Output the (X, Y) coordinate of the center of the cell containing the given text.  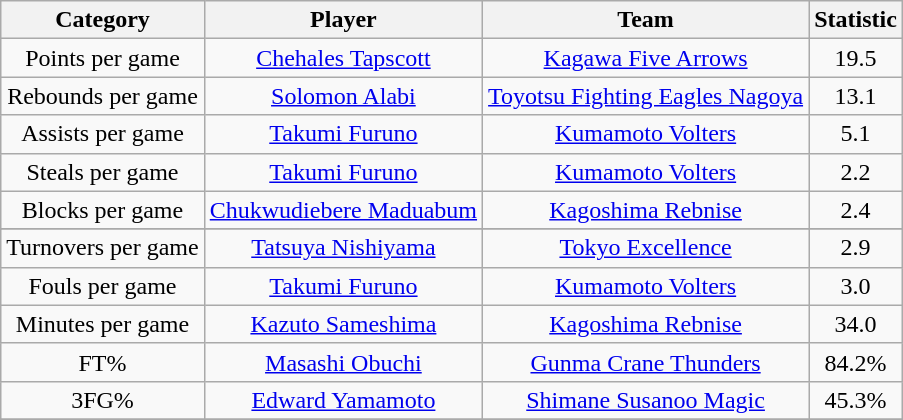
Kazuto Sameshima (343, 324)
2.9 (856, 248)
Team (646, 20)
19.5 (856, 58)
Chehales Tapscott (343, 58)
Statistic (856, 20)
Points per game (102, 58)
Gunma Crane Thunders (646, 362)
Steals per game (102, 172)
Kagawa Five Arrows (646, 58)
84.2% (856, 362)
Tokyo Excellence (646, 248)
Toyotsu Fighting Eagles Nagoya (646, 96)
2.2 (856, 172)
Edward Yamamoto (343, 400)
2.4 (856, 210)
5.1 (856, 134)
3.0 (856, 286)
Blocks per game (102, 210)
Masashi Obuchi (343, 362)
Fouls per game (102, 286)
Tatsuya Nishiyama (343, 248)
Minutes per game (102, 324)
Rebounds per game (102, 96)
Solomon Alabi (343, 96)
45.3% (856, 400)
Category (102, 20)
34.0 (856, 324)
Assists per game (102, 134)
Chukwudiebere Maduabum (343, 210)
Turnovers per game (102, 248)
Player (343, 20)
13.1 (856, 96)
Shimane Susanoo Magic (646, 400)
3FG% (102, 400)
FT% (102, 362)
